Detect which cell encompasses the target text, then output its (X, Y) center coordinate. 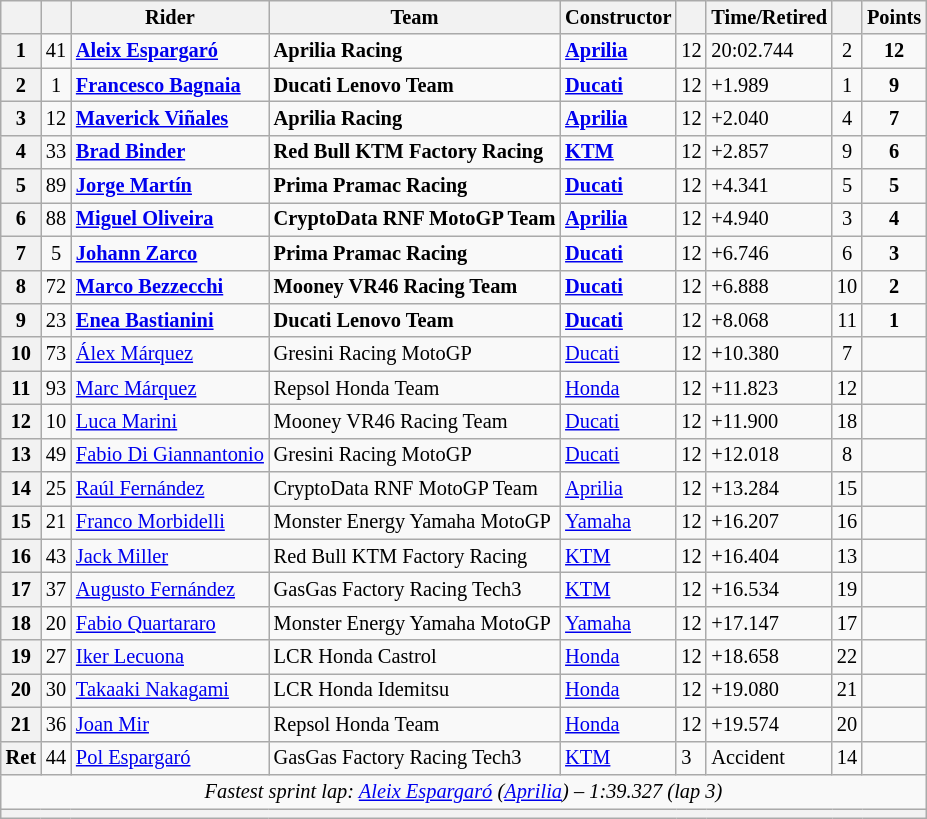
+2.040 (769, 118)
Pol Espargaró (170, 758)
Iker Lecuona (170, 657)
30 (56, 690)
Accident (769, 758)
Time/Retired (769, 17)
+6.888 (769, 287)
Marco Bezzecchi (170, 287)
Fabio Di Giannantonio (170, 455)
72 (56, 287)
+2.857 (769, 152)
Marc Márquez (170, 388)
Points (894, 17)
Álex Márquez (170, 354)
Luca Marini (170, 421)
+16.207 (769, 522)
LCR Honda Castrol (415, 657)
+19.574 (769, 724)
25 (56, 489)
Rider (170, 17)
73 (56, 354)
33 (56, 152)
23 (56, 320)
Team (415, 17)
41 (56, 51)
Francesco Bagnaia (170, 85)
Aleix Espargaró (170, 51)
+13.284 (769, 489)
+16.534 (769, 589)
43 (56, 556)
Johann Zarco (170, 253)
+12.018 (769, 455)
+6.746 (769, 253)
+11.900 (769, 421)
22 (847, 657)
Miguel Oliveira (170, 219)
37 (56, 589)
Brad Binder (170, 152)
Raúl Fernández (170, 489)
+8.068 (769, 320)
+16.404 (769, 556)
Takaaki Nakagami (170, 690)
89 (56, 186)
+4.341 (769, 186)
+4.940 (769, 219)
+18.658 (769, 657)
36 (56, 724)
88 (56, 219)
+19.080 (769, 690)
44 (56, 758)
Fabio Quartararo (170, 623)
20:02.744 (769, 51)
Jorge Martín (170, 186)
LCR Honda Idemitsu (415, 690)
+1.989 (769, 85)
Augusto Fernández (170, 589)
+17.147 (769, 623)
+10.380 (769, 354)
Joan Mir (170, 724)
Ret (21, 758)
+11.823 (769, 388)
Jack Miller (170, 556)
Fastest sprint lap: Aleix Espargaró (Aprilia) – 1:39.327 (lap 3) (464, 791)
93 (56, 388)
49 (56, 455)
Maverick Viñales (170, 118)
Enea Bastianini (170, 320)
27 (56, 657)
Constructor (618, 17)
Franco Morbidelli (170, 522)
